Determine the (X, Y) coordinate at the center of the cell enclosing the given text.  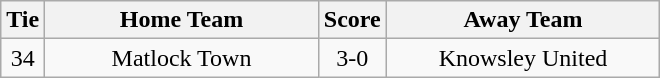
Matlock Town (182, 58)
Score (352, 20)
Home Team (182, 20)
34 (23, 58)
Tie (23, 20)
Away Team (523, 20)
3-0 (352, 58)
Knowsley United (523, 58)
